Detect which cell encompasses the target text, then output its [X, Y] center coordinate. 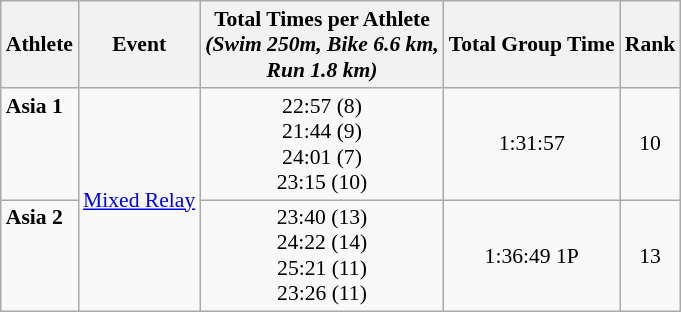
Event [139, 44]
22:57 (8)21:44 (9)24:01 (7)23:15 (10) [322, 144]
Rank [650, 44]
Asia 1 [40, 144]
Total Group Time [532, 44]
Total Times per Athlete (Swim 250m, Bike 6.6 km, Run 1.8 km) [322, 44]
1:31:57 [532, 144]
Asia 2 [40, 256]
23:40 (13)24:22 (14)25:21 (11)23:26 (11) [322, 256]
Mixed Relay [139, 200]
10 [650, 144]
Athlete [40, 44]
1:36:49 1P [532, 256]
13 [650, 256]
